Extract the (X, Y) coordinate from the center of the cell holding the provided text.  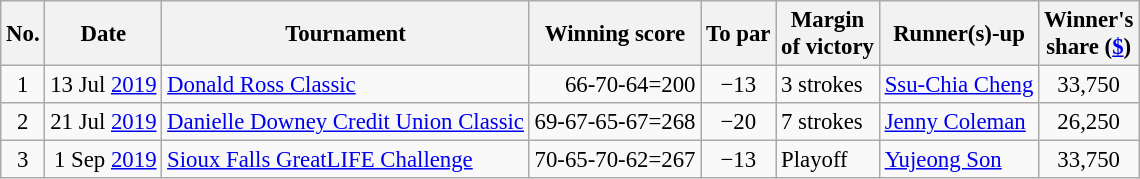
−20 (738, 122)
Tournament (346, 34)
Ssu-Chia Cheng (958, 85)
To par (738, 34)
No. (23, 34)
Jenny Coleman (958, 122)
Sioux Falls GreatLIFE Challenge (346, 160)
3 strokes (828, 85)
Marginof victory (828, 34)
Playoff (828, 160)
66-70-64=200 (615, 85)
2 (23, 122)
Yujeong Son (958, 160)
Winning score (615, 34)
70-65-70-62=267 (615, 160)
Donald Ross Classic (346, 85)
3 (23, 160)
7 strokes (828, 122)
1 Sep 2019 (104, 160)
Runner(s)-up (958, 34)
13 Jul 2019 (104, 85)
21 Jul 2019 (104, 122)
Winner'sshare ($) (1089, 34)
Date (104, 34)
Danielle Downey Credit Union Classic (346, 122)
69-67-65-67=268 (615, 122)
26,250 (1089, 122)
1 (23, 85)
